Scan for the cell matching the given text and deliver its [x, y] coordinate at center. 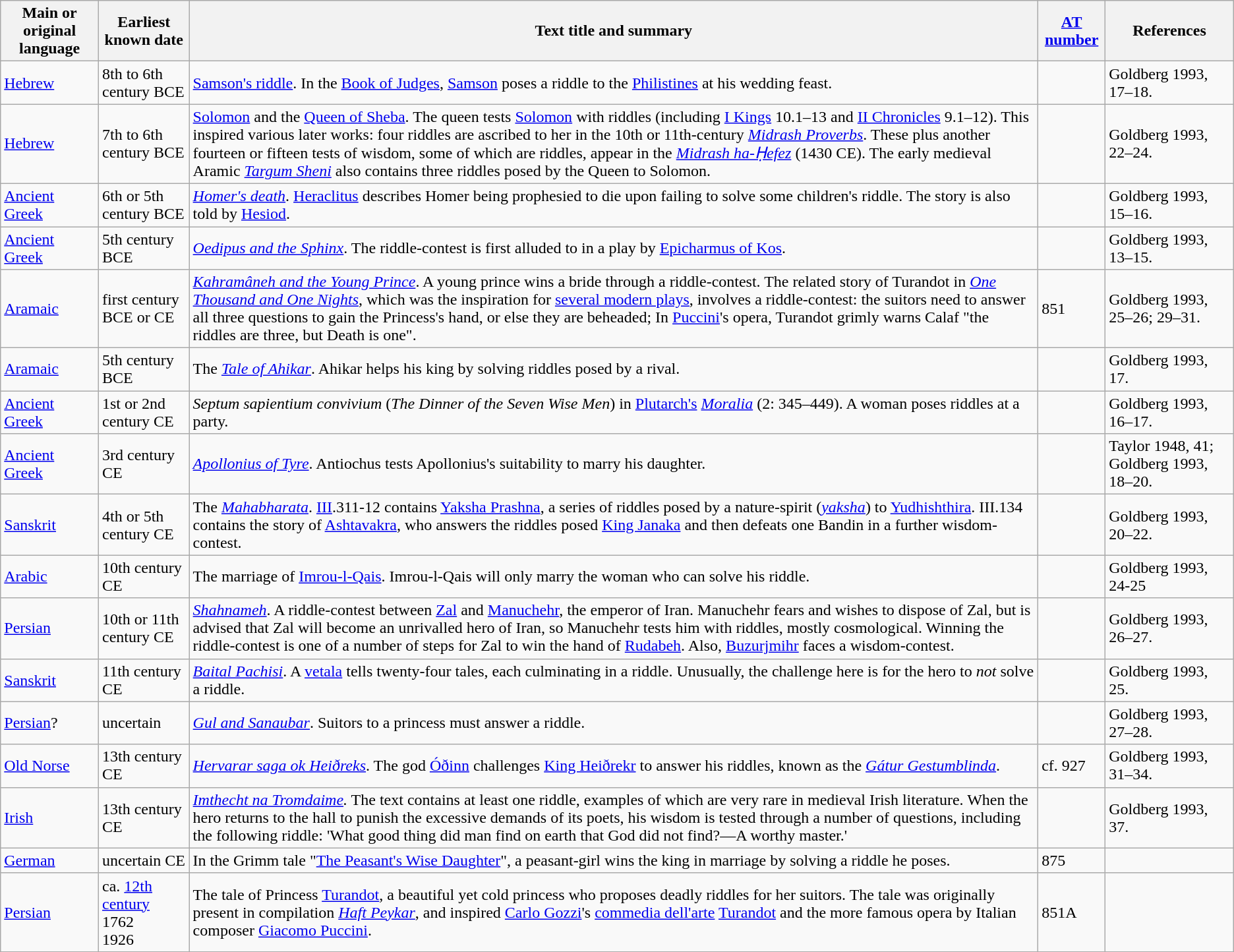
6th or 5th century BCE [144, 204]
Goldberg 1993, 31–34. [1169, 766]
Septum sapientium convivium (The Dinner of the Seven Wise Men) in Plutarch's Moralia (2: 345–449). A woman poses riddles at a party. [614, 413]
Goldberg 1993, 26–27. [1169, 628]
uncertain CE [144, 860]
Goldberg 1993, 20–22. [1169, 525]
Goldberg 1993, 16–17. [1169, 413]
8th to 6th century BCE [144, 83]
first century BCE or CE [144, 309]
Irish [50, 818]
851A [1072, 912]
cf. 927 [1072, 766]
11th century CE [144, 680]
Old Norse [50, 766]
Taylor 1948, 41; Goldberg 1993, 18–20. [1169, 464]
Hervarar saga ok Heiðreks. The god Óðinn challenges King Heiðrekr to answer his riddles, known as the Gátur Gestumblinda. [614, 766]
Earliest known date [144, 31]
ca. 12th century 1762 1926 [144, 912]
Goldberg 1993, 27–28. [1169, 723]
Goldberg 1993, 17–18. [1169, 83]
875 [1072, 860]
Apollonius of Tyre. Antiochus tests Apollonius's suitability to marry his daughter. [614, 464]
1st or 2nd century CE [144, 413]
10th century CE [144, 576]
Baital Pachisi. A vetala tells twenty-four tales, each culminating in a riddle. Unusually, the challenge here is for the hero to not solve a riddle. [614, 680]
Goldberg 1993, 13–15. [1169, 248]
10th or 11th century CE [144, 628]
Samson's riddle. In the Book of Judges, Samson poses a riddle to the Philistines at his wedding feast. [614, 83]
Goldberg 1993, 37. [1169, 818]
Persian? [50, 723]
The Tale of Ahikar. Ahikar helps his king by solving riddles posed by a rival. [614, 369]
Main or original language [50, 31]
Arabic [50, 576]
Goldberg 1993, 22–24. [1169, 144]
Goldberg 1993, 25. [1169, 680]
References [1169, 31]
Goldberg 1993, 15–16. [1169, 204]
7th to 6th century BCE [144, 144]
In the Grimm tale "The Peasant's Wise Daughter", a peasant-girl wins the king in marriage by solving a riddle he poses. [614, 860]
Goldberg 1993, 24-25 [1169, 576]
Goldberg 1993, 25–26; 29–31. [1169, 309]
Gul and Sanaubar. Suitors to a princess must answer a riddle. [614, 723]
3rd century CE [144, 464]
851 [1072, 309]
Text title and summary [614, 31]
AT number [1072, 31]
Oedipus and the Sphinx. The riddle-contest is first alluded to in a play by Epicharmus of Kos. [614, 248]
The marriage of Imrou-l-Qais. Imrou-l-Qais will only marry the woman who can solve his riddle. [614, 576]
uncertain [144, 723]
4th or 5th century CE [144, 525]
Homer's death. Heraclitus describes Homer being prophesied to die upon failing to solve some children's riddle. The story is also told by Hesiod. [614, 204]
German [50, 860]
Goldberg 1993, 17. [1169, 369]
